Determine the (X, Y) coordinate at the center of the cell enclosing the given text.  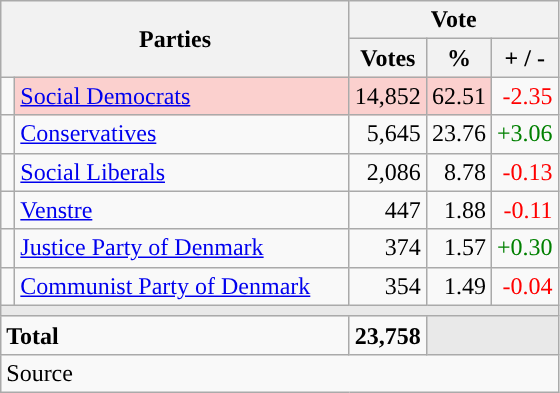
Conservatives (182, 134)
+0.30 (524, 248)
Justice Party of Denmark (182, 248)
Social Democrats (182, 96)
1.57 (458, 248)
Social Liberals (182, 172)
14,852 (388, 96)
447 (388, 210)
-0.11 (524, 210)
Total (176, 335)
-2.35 (524, 96)
23,758 (388, 335)
% (458, 58)
-0.04 (524, 286)
Votes (388, 58)
354 (388, 286)
Vote (454, 20)
Venstre (182, 210)
-0.13 (524, 172)
62.51 (458, 96)
Source (280, 373)
1.88 (458, 210)
Communist Party of Denmark (182, 286)
5,645 (388, 134)
8.78 (458, 172)
Parties (176, 39)
23.76 (458, 134)
374 (388, 248)
+3.06 (524, 134)
1.49 (458, 286)
+ / - (524, 58)
2,086 (388, 172)
